Capture the cell that displays the provided text and extract its [x, y] central coordinate. 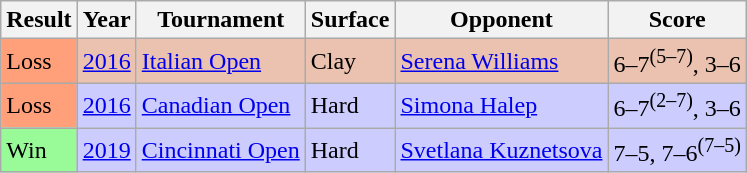
6–7(2–7), 3–6 [677, 106]
Italian Open [220, 62]
Serena Williams [502, 62]
Simona Halep [502, 106]
Tournament [220, 20]
Svetlana Kuznetsova [502, 150]
Score [677, 20]
Surface [350, 20]
7–5, 7–6(7–5) [677, 150]
Win [39, 150]
Year [106, 20]
Result [39, 20]
Cincinnati Open [220, 150]
Canadian Open [220, 106]
2019 [106, 150]
6–7(5–7), 3–6 [677, 62]
Clay [350, 62]
Opponent [502, 20]
